Detect which cell encompasses the target text, then output its [x, y] center coordinate. 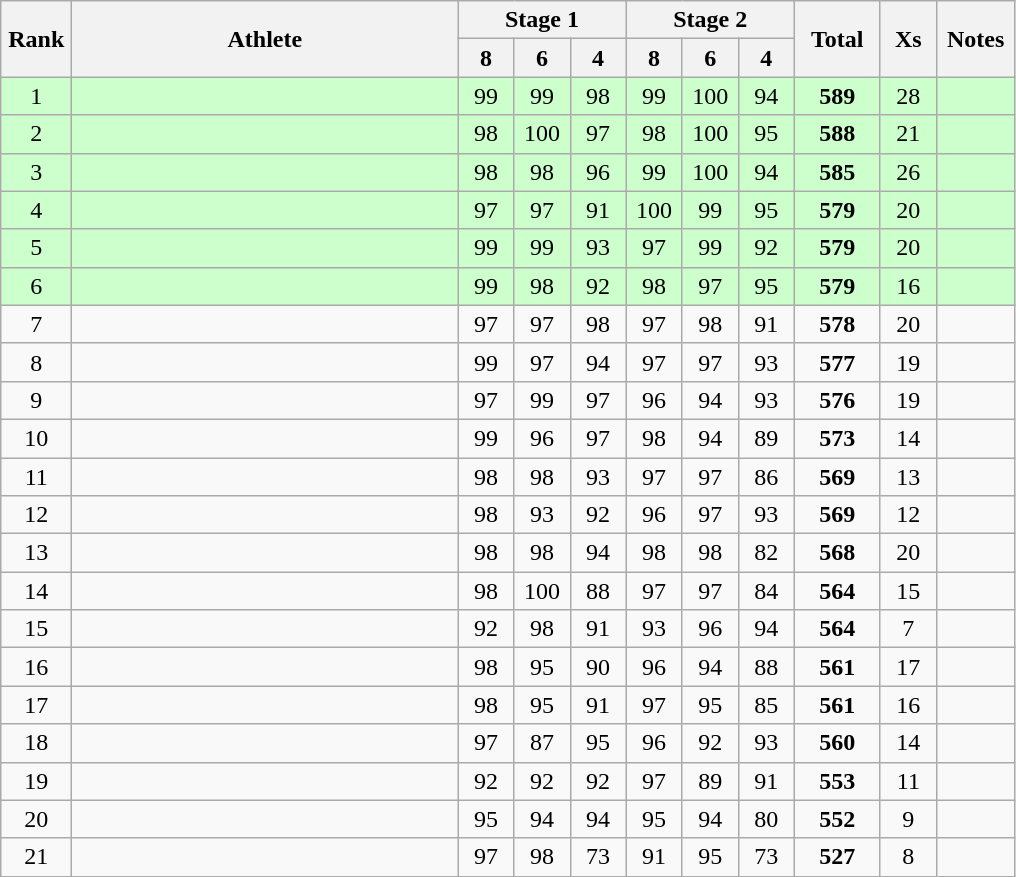
Xs [908, 39]
578 [837, 324]
26 [908, 172]
Stage 2 [710, 20]
80 [766, 819]
86 [766, 477]
576 [837, 400]
589 [837, 96]
568 [837, 553]
2 [36, 134]
552 [837, 819]
Notes [976, 39]
585 [837, 172]
3 [36, 172]
85 [766, 705]
87 [542, 743]
527 [837, 857]
18 [36, 743]
Athlete [265, 39]
90 [598, 667]
82 [766, 553]
28 [908, 96]
Stage 1 [542, 20]
577 [837, 362]
588 [837, 134]
560 [837, 743]
5 [36, 248]
573 [837, 438]
10 [36, 438]
Total [837, 39]
1 [36, 96]
84 [766, 591]
553 [837, 781]
Rank [36, 39]
